Search for the cell housing the specified text and yield its (X, Y) center coordinate. 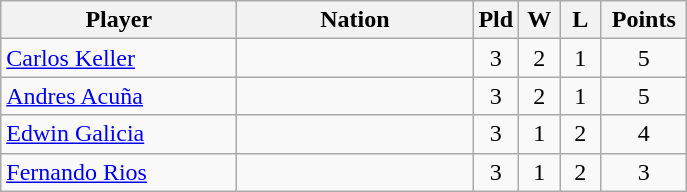
W (540, 20)
Points (644, 20)
Pld (496, 20)
Andres Acuña (119, 96)
Player (119, 20)
Fernando Rios (119, 172)
Edwin Galicia (119, 134)
4 (644, 134)
L (580, 20)
Carlos Keller (119, 58)
Nation (355, 20)
